Extract the [X, Y] coordinate from the center of the cell holding the provided text.  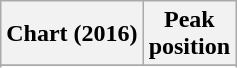
Chart (2016) [72, 34]
Peakposition [189, 34]
